Search for the cell housing the specified text and yield its [x, y] center coordinate. 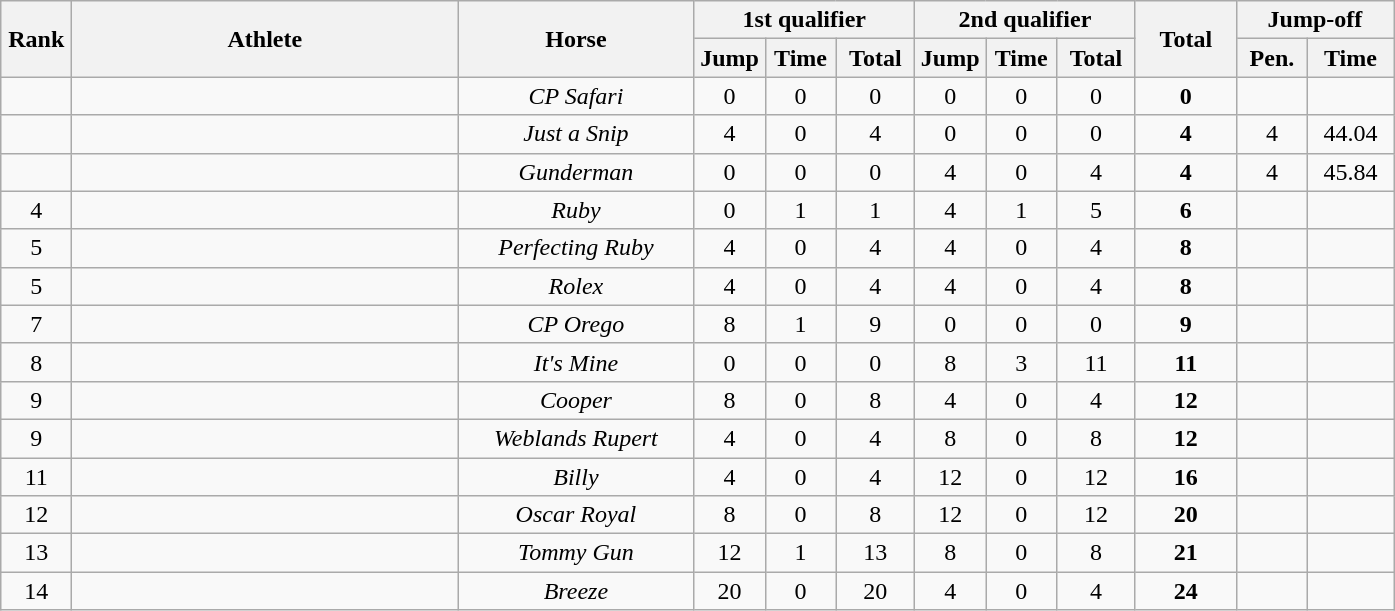
6 [1186, 210]
1st qualifier [804, 20]
2nd qualifier [1026, 20]
21 [1186, 553]
Rank [36, 39]
44.04 [1350, 134]
Ruby [576, 210]
It's Mine [576, 362]
Weblands Rupert [576, 438]
24 [1186, 591]
Perfecting Ruby [576, 248]
Gunderman [576, 172]
Breeze [576, 591]
Tommy Gun [576, 553]
Jump-off [1314, 20]
Oscar Royal [576, 515]
Billy [576, 477]
Cooper [576, 400]
Athlete [265, 39]
45.84 [1350, 172]
14 [36, 591]
CP Safari [576, 96]
CP Orego [576, 324]
3 [1022, 362]
Horse [576, 39]
16 [1186, 477]
Just a Snip [576, 134]
7 [36, 324]
Rolex [576, 286]
Pen. [1272, 58]
